Identify which cell holds the provided text, then report its (x, y) central coordinate. 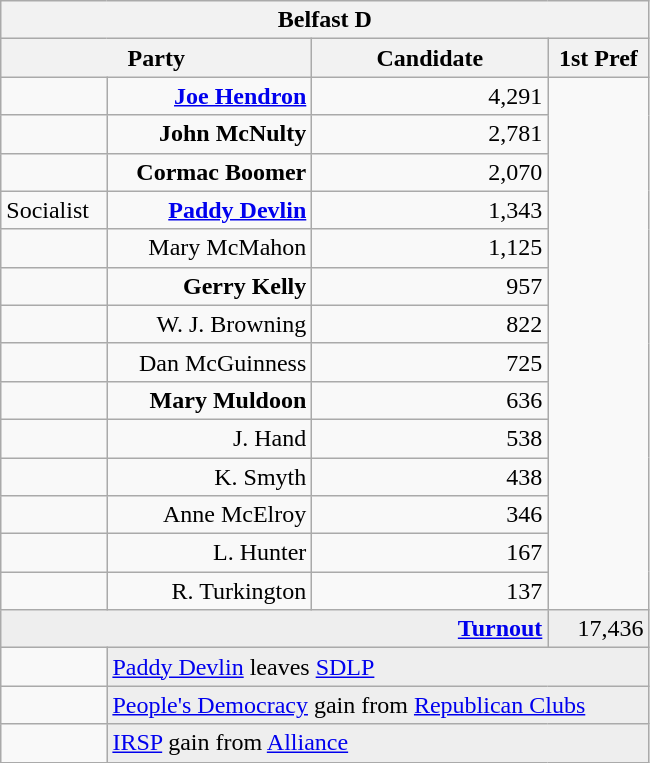
Dan McGuinness (210, 362)
4,291 (430, 96)
2,070 (430, 172)
167 (430, 553)
K. Smyth (210, 477)
L. Hunter (210, 553)
Turnout (274, 629)
IRSP gain from Alliance (378, 743)
J. Hand (210, 438)
957 (430, 286)
Socialist (54, 210)
1,343 (430, 210)
Gerry Kelly (210, 286)
Paddy Devlin leaves SDLP (378, 667)
137 (430, 591)
2,781 (430, 134)
Cormac Boomer (210, 172)
538 (430, 438)
636 (430, 400)
Party (156, 58)
Candidate (430, 58)
R. Turkington (210, 591)
Belfast D (325, 20)
346 (430, 515)
Joe Hendron (210, 96)
Paddy Devlin (210, 210)
Mary McMahon (210, 248)
438 (430, 477)
John McNulty (210, 134)
Anne McElroy (210, 515)
822 (430, 324)
1,125 (430, 248)
1st Pref (598, 58)
People's Democracy gain from Republican Clubs (378, 705)
725 (430, 362)
W. J. Browning (210, 324)
17,436 (598, 629)
Mary Muldoon (210, 400)
